Identify which cell holds the provided text, then report its (X, Y) central coordinate. 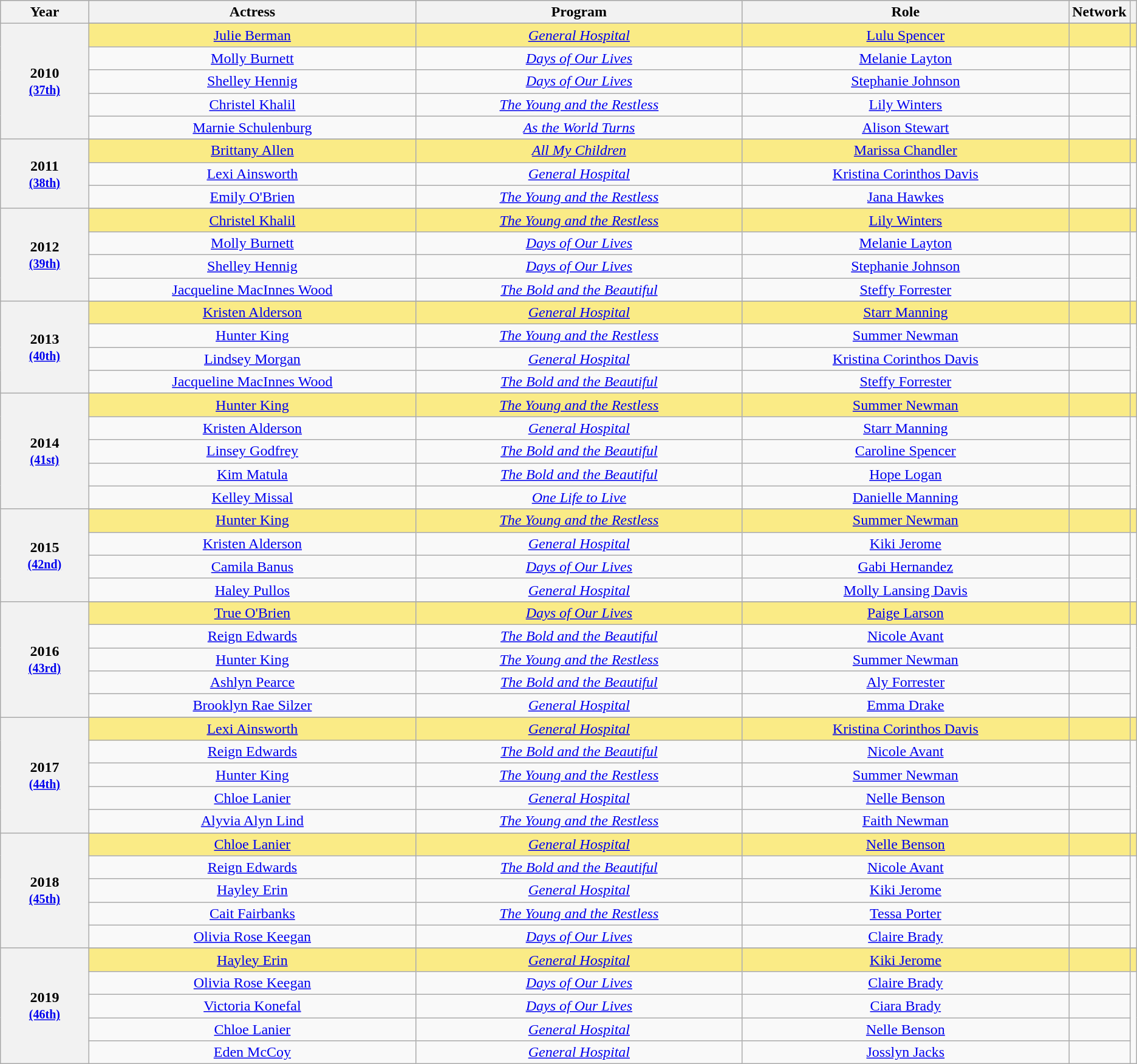
Alyvia Alyn Lind (253, 821)
Marissa Chandler (906, 151)
Danielle Manning (906, 497)
True O'Brien (253, 613)
Jana Hawkes (906, 197)
2013 (40th) (45, 347)
Hope Logan (906, 474)
Kelley Missal (253, 497)
Emily O'Brien (253, 197)
Ciara Brady (906, 1006)
Role (906, 12)
Emma Drake (906, 706)
2010 (37th) (45, 81)
Brooklyn Rae Silzer (253, 706)
2019 (46th) (45, 1006)
One Life to Live (579, 497)
Lulu Spencer (906, 35)
2016 (43rd) (45, 659)
Lindsey Morgan (253, 359)
Kim Matula (253, 474)
Program (579, 12)
Cait Fairbanks (253, 913)
Brittany Allen (253, 151)
Aly Forrester (906, 683)
Ashlyn Pearce (253, 683)
Network (1099, 12)
2011 (38th) (45, 174)
Julie Berman (253, 35)
Actress (253, 12)
Camila Banus (253, 567)
Tessa Porter (906, 913)
Caroline Spencer (906, 451)
Paige Larson (906, 613)
2018 (45th) (45, 890)
Linsey Godfrey (253, 451)
2017 (44th) (45, 775)
Josslyn Jacks (906, 1052)
2012 (39th) (45, 254)
Victoria Konefal (253, 1006)
As the World Turns (579, 128)
Alison Stewart (906, 128)
Faith Newman (906, 821)
Eden McCoy (253, 1052)
Marnie Schulenburg (253, 128)
Molly Lansing Davis (906, 590)
2015 (42nd) (45, 555)
All My Children (579, 151)
2014 (41st) (45, 451)
Year (45, 12)
Gabi Hernandez (906, 567)
Haley Pullos (253, 590)
